Detect which cell encompasses the target text, then output its [x, y] center coordinate. 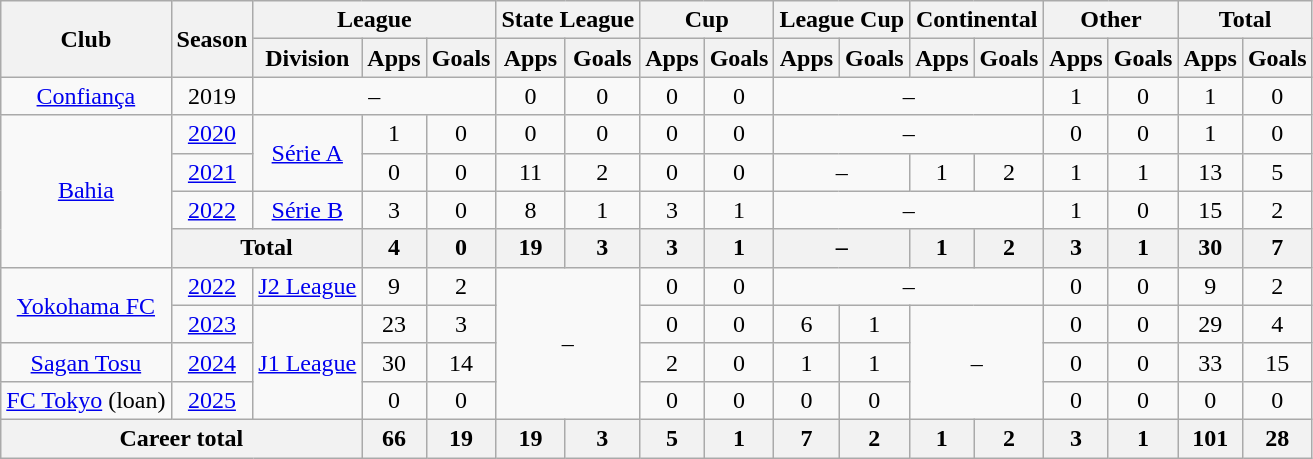
6 [806, 324]
29 [1210, 324]
Season [212, 39]
Série B [308, 210]
Cup [707, 20]
33 [1210, 362]
11 [530, 172]
J1 League [308, 362]
J2 League [308, 286]
101 [1210, 438]
2019 [212, 96]
2025 [212, 400]
Bahia [86, 191]
13 [1210, 172]
Division [308, 58]
Série A [308, 153]
66 [394, 438]
League Cup [842, 20]
Continental [977, 20]
28 [1277, 438]
2021 [212, 172]
Sagan Tosu [86, 362]
League [374, 20]
Other [1111, 20]
Club [86, 39]
2023 [212, 324]
FC Tokyo (loan) [86, 400]
Confiança [86, 96]
2024 [212, 362]
State League [568, 20]
23 [394, 324]
Yokohama FC [86, 305]
2020 [212, 134]
14 [461, 362]
Career total [182, 438]
8 [530, 210]
